Pinpoint the cell where the given text exists, returning its (X, Y) midpoint coordinate. 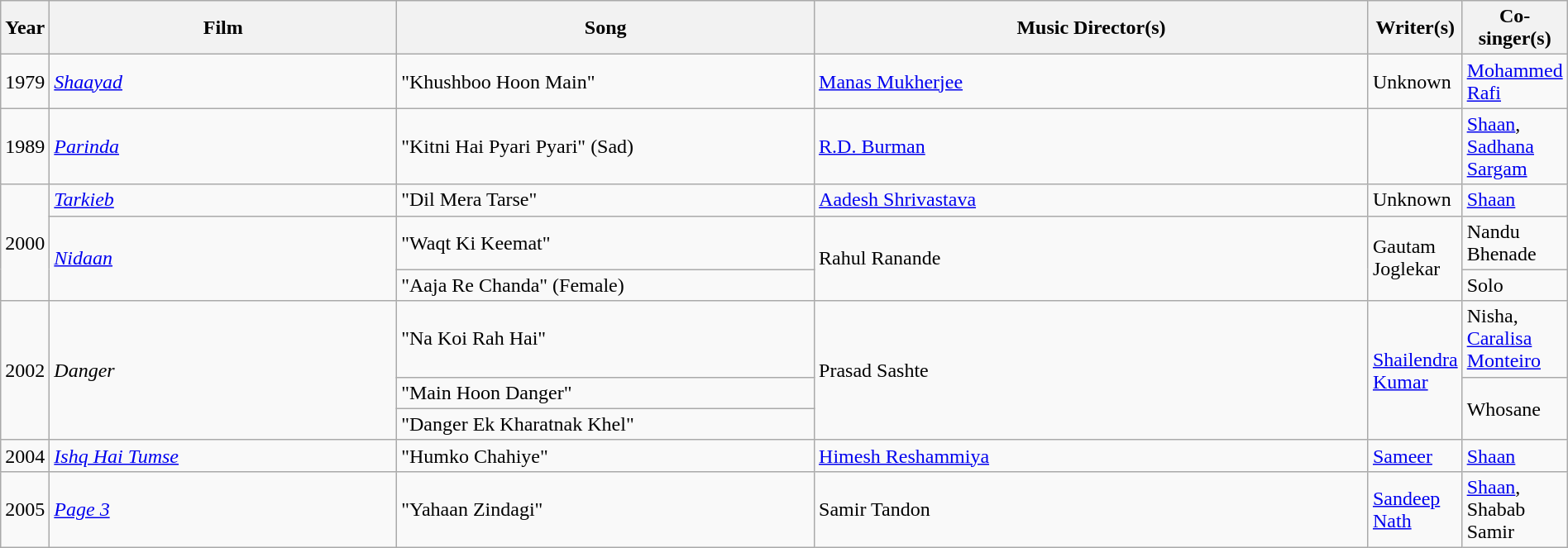
Rahul Ranande (1092, 258)
"Khushboo Hoon Main" (605, 81)
Film (223, 28)
"Danger Ek Kharatnak Khel" (605, 424)
1979 (25, 81)
Shaan, Sadhana Sargam (1515, 146)
2002 (25, 370)
"Yahaan Zindagi" (605, 509)
Aadesh Shrivastava (1092, 200)
"Humko Chahiye" (605, 455)
Nisha, Caralisa Monteiro (1515, 339)
Ishq Hai Tumse (223, 455)
Sameer (1415, 455)
Co-singer(s) (1515, 28)
Writer(s) (1415, 28)
Danger (223, 370)
Samir Tandon (1092, 509)
Solo (1515, 285)
Music Director(s) (1092, 28)
2004 (25, 455)
Gautam Joglekar (1415, 258)
Nidaan (223, 258)
Himesh Reshammiya (1092, 455)
Shaan, Shabab Samir (1515, 509)
Shaayad (223, 81)
"Aaja Re Chanda" (Female) (605, 285)
Manas Mukherjee (1092, 81)
"Na Koi Rah Hai" (605, 339)
Shailendra Kumar (1415, 370)
R.D. Burman (1092, 146)
Mohammed Rafi (1515, 81)
Parinda (223, 146)
2000 (25, 243)
1989 (25, 146)
Year (25, 28)
Sandeep Nath (1415, 509)
Nandu Bhenade (1515, 243)
"Dil Mera Tarse" (605, 200)
"Main Hoon Danger" (605, 393)
"Waqt Ki Keemat" (605, 243)
2005 (25, 509)
Page 3 (223, 509)
Song (605, 28)
Prasad Sashte (1092, 370)
Tarkieb (223, 200)
Whosane (1515, 408)
"Kitni Hai Pyari Pyari" (Sad) (605, 146)
